Locate the cell with the specified text and output its (X, Y) center coordinate. 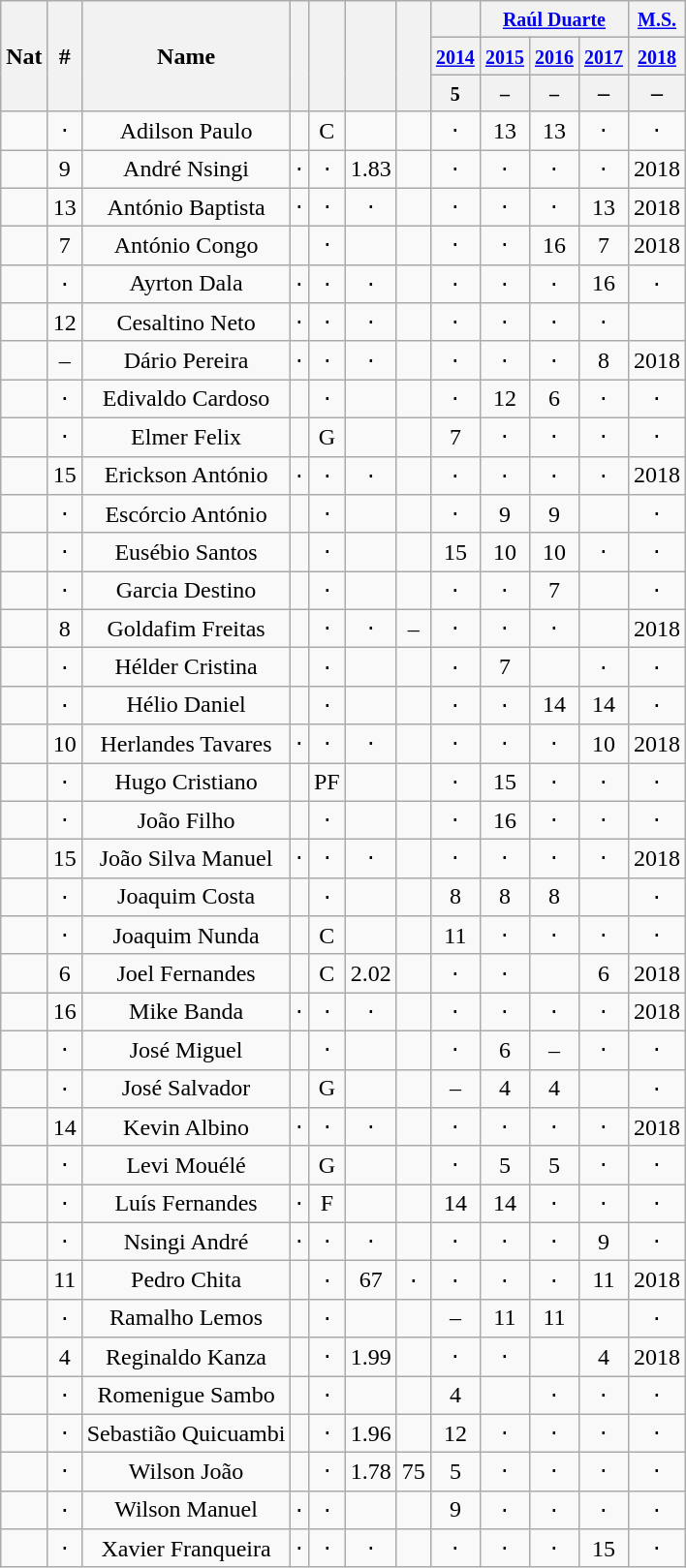
PF (327, 783)
Kevin Albino (186, 1127)
André Nsingi (186, 169)
Joel Fernandes (186, 973)
João Silva Manuel (186, 859)
Joaquim Costa (186, 897)
2016 (554, 56)
Cesaltino Neto (186, 323)
Hélio Daniel (186, 705)
Dário Pereira (186, 360)
1.99 (370, 1357)
Nsingi André (186, 1242)
Levi Mouélé (186, 1165)
M.S. (657, 19)
Pedro Chita (186, 1280)
Raúl Duarte (554, 19)
Hugo Cristiano (186, 783)
67 (370, 1280)
Wilson Manuel (186, 1510)
75 (413, 1472)
Herlandes Tavares (186, 744)
# (64, 56)
Mike Banda (186, 1012)
Erickson António (186, 476)
Eusébio Santos (186, 552)
2014 (455, 56)
Xavier Franqueira (186, 1549)
Wilson João (186, 1472)
Joaquim Nunda (186, 936)
1.96 (370, 1433)
Nat (24, 56)
Edivaldo Cardoso (186, 399)
Elmer Felix (186, 437)
Reginaldo Kanza (186, 1357)
F (327, 1204)
Escórcio António (186, 514)
1.78 (370, 1472)
José Miguel (186, 1050)
Ayrton Dala (186, 284)
2015 (504, 56)
Romenigue Sambo (186, 1395)
Adilson Paulo (186, 131)
Goldafim Freitas (186, 629)
António Congo (186, 246)
José Salvador (186, 1089)
Name (186, 56)
Sebastião Quicuambi (186, 1433)
João Filho (186, 820)
2.02 (370, 973)
Luís Fernandes (186, 1204)
Hélder Cristina (186, 667)
2017 (603, 56)
Garcia Destino (186, 591)
Ramalho Lemos (186, 1318)
António Baptista (186, 207)
1.83 (370, 169)
